From the cell containing the given text, extract its center point as [x, y] coordinate. 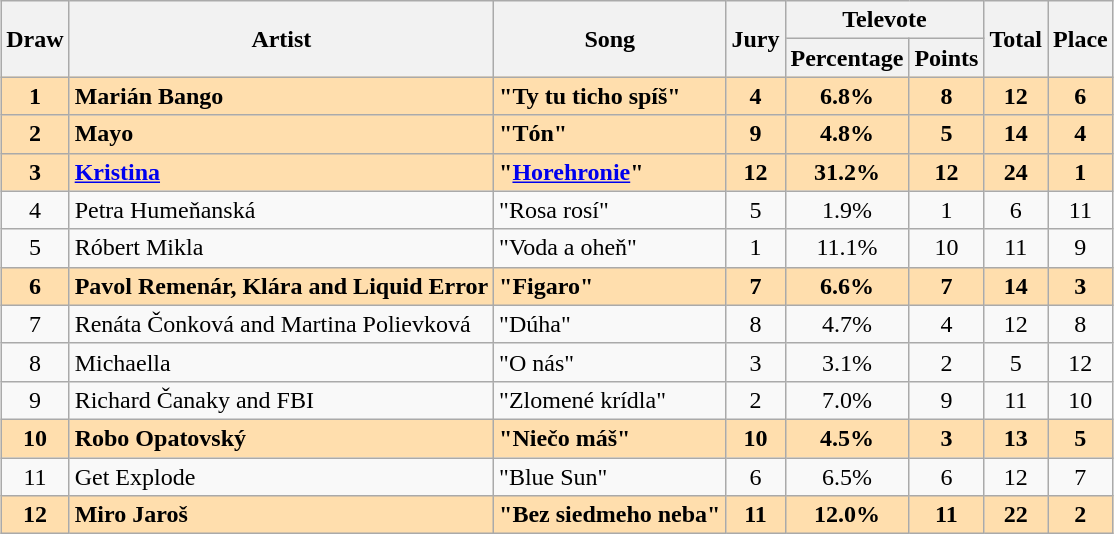
Total [1016, 39]
31.2% [847, 172]
7.0% [847, 400]
12.0% [847, 515]
"Bez siedmeho neba" [610, 515]
6.5% [847, 477]
3.1% [847, 362]
1.9% [847, 210]
Marián Bango [281, 96]
Kristina [281, 172]
"Rosa rosí" [610, 210]
"O nás" [610, 362]
24 [1016, 172]
11.1% [847, 248]
Petra Humeňanská [281, 210]
"Tón" [610, 134]
6.6% [847, 286]
13 [1016, 438]
Róbert Mikla [281, 248]
Percentage [847, 58]
Mayo [281, 134]
Robo Opatovský [281, 438]
4.5% [847, 438]
4.7% [847, 324]
Jury [756, 39]
"Ty tu ticho spíš" [610, 96]
Artist [281, 39]
Renáta Čonková and Martina Polievková [281, 324]
Draw [35, 39]
"Figaro" [610, 286]
"Blue Sun" [610, 477]
Points [946, 58]
"Zlomené krídla" [610, 400]
Michaella [281, 362]
22 [1016, 515]
"Horehronie" [610, 172]
"Dúha" [610, 324]
Richard Čanaky and FBI [281, 400]
Get Explode [281, 477]
Miro Jaroš [281, 515]
"Voda a oheň" [610, 248]
Song [610, 39]
Pavol Remenár, Klára and Liquid Error [281, 286]
Televote [884, 20]
"Niečo máš" [610, 438]
6.8% [847, 96]
4.8% [847, 134]
Place [1081, 39]
